Return [X, Y] of the center of cell containing provided text 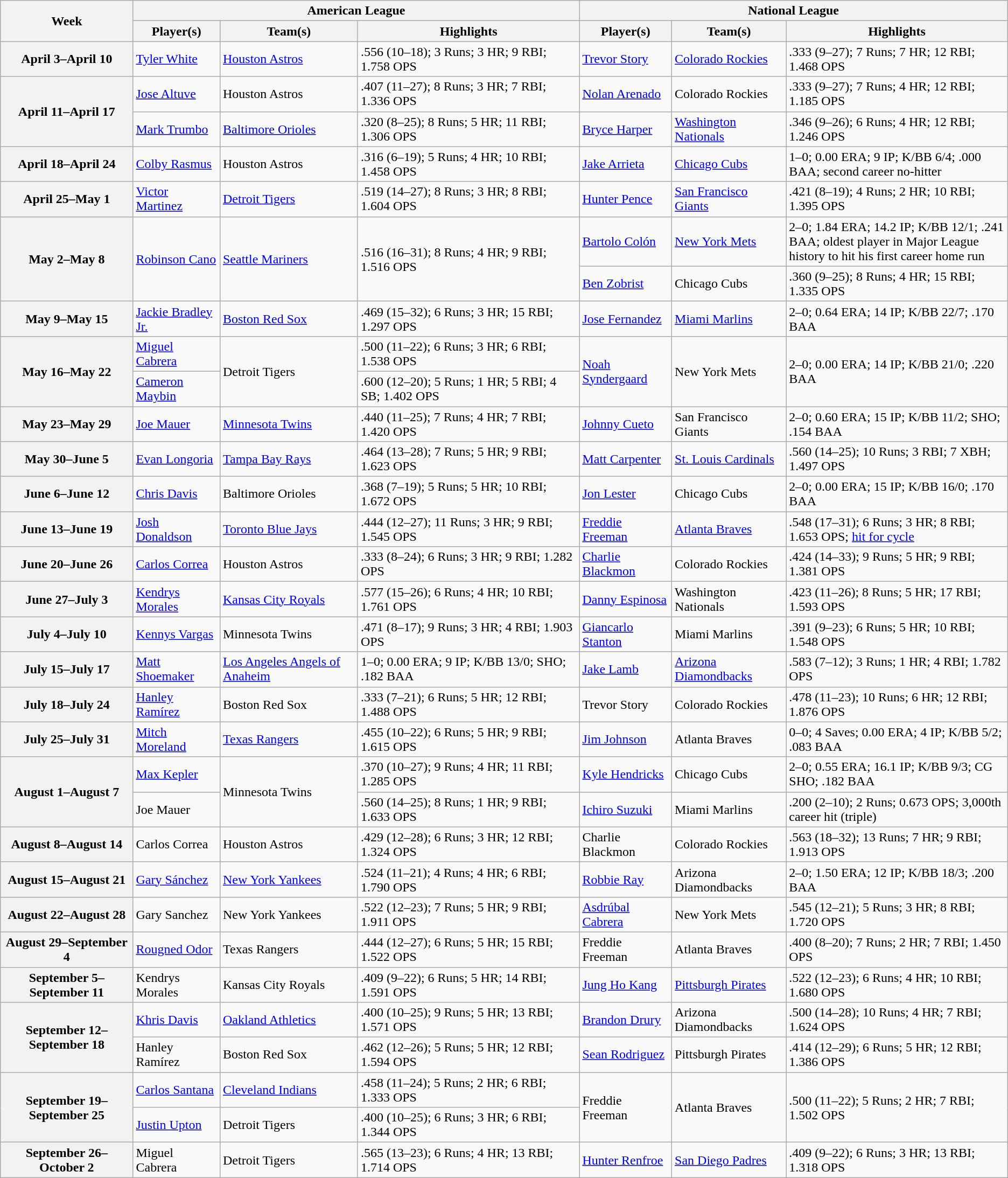
April 3–April 10 [67, 59]
May 2–May 8 [67, 259]
.316 (6–19); 5 Runs; 4 HR; 10 RBI; 1.458 OPS [468, 164]
Toronto Blue Jays [289, 529]
.478 (11–23); 10 Runs; 6 HR; 12 RBI; 1.876 OPS [897, 705]
September 5–September 11 [67, 985]
.333 (8–24); 6 Runs; 3 HR; 9 RBI; 1.282 OPS [468, 564]
June 13–June 19 [67, 529]
Tampa Bay Rays [289, 459]
June 6–June 12 [67, 494]
.464 (13–28); 7 Runs; 5 HR; 9 RBI; 1.623 OPS [468, 459]
Seattle Mariners [289, 259]
Nolan Arenado [626, 94]
.548 (17–31); 6 Runs; 3 HR; 8 RBI; 1.653 OPS; hit for cycle [897, 529]
Kyle Hendricks [626, 775]
June 27–July 3 [67, 599]
Jose Fernandez [626, 319]
July 25–July 31 [67, 739]
.333 (9–27); 7 Runs; 7 HR; 12 RBI; 1.468 OPS [897, 59]
August 29–September 4 [67, 949]
Mark Trumbo [177, 129]
April 18–April 24 [67, 164]
May 23–May 29 [67, 423]
.424 (14–33); 9 Runs; 5 HR; 9 RBI; 1.381 OPS [897, 564]
Evan Longoria [177, 459]
.200 (2–10); 2 Runs; 0.673 OPS; 3,000th career hit (triple) [897, 809]
Khris Davis [177, 1020]
.563 (18–32); 13 Runs; 7 HR; 9 RBI; 1.913 OPS [897, 845]
.423 (11–26); 8 Runs; 5 HR; 17 RBI; 1.593 OPS [897, 599]
.583 (7–12); 3 Runs; 1 HR; 4 RBI; 1.782 OPS [897, 669]
.556 (10–18); 3 Runs; 3 HR; 9 RBI; 1.758 OPS [468, 59]
Rougned Odor [177, 949]
2–0; 0.64 ERA; 14 IP; K/BB 22/7; .170 BAA [897, 319]
Jon Lester [626, 494]
Matt Carpenter [626, 459]
.444 (12–27); 11 Runs; 3 HR; 9 RBI; 1.545 OPS [468, 529]
.577 (15–26); 6 Runs; 4 HR; 10 RBI; 1.761 OPS [468, 599]
.560 (14–25); 8 Runs; 1 HR; 9 RBI; 1.633 OPS [468, 809]
May 16–May 22 [67, 371]
Sean Rodriguez [626, 1055]
Robinson Cano [177, 259]
Danny Espinosa [626, 599]
Giancarlo Stanton [626, 635]
Jake Arrieta [626, 164]
.500 (11–22); 5 Runs; 2 HR; 7 RBI; 1.502 OPS [897, 1107]
Hunter Renfroe [626, 1160]
.545 (12–21); 5 Runs; 3 HR; 8 RBI; 1.720 OPS [897, 915]
July 4–July 10 [67, 635]
.409 (9–22); 6 Runs; 5 HR; 14 RBI; 1.591 OPS [468, 985]
2–0; 0.00 ERA; 14 IP; K/BB 21/0; .220 BAA [897, 371]
.462 (12–26); 5 Runs; 5 HR; 12 RBI; 1.594 OPS [468, 1055]
.333 (7–21); 6 Runs; 5 HR; 12 RBI; 1.488 OPS [468, 705]
September 19–September 25 [67, 1107]
.458 (11–24); 5 Runs; 2 HR; 6 RBI; 1.333 OPS [468, 1090]
Jackie Bradley Jr. [177, 319]
.565 (13–23); 6 Runs; 4 HR; 13 RBI; 1.714 OPS [468, 1160]
2–0; 0.00 ERA; 15 IP; K/BB 16/0; .170 BAA [897, 494]
Asdrúbal Cabrera [626, 915]
May 9–May 15 [67, 319]
.407 (11–27); 8 Runs; 3 HR; 7 RBI; 1.336 OPS [468, 94]
August 1–August 7 [67, 792]
.519 (14–27); 8 Runs; 3 HR; 8 RBI; 1.604 OPS [468, 199]
.429 (12–28); 6 Runs; 3 HR; 12 RBI; 1.324 OPS [468, 845]
.320 (8–25); 8 Runs; 5 HR; 11 RBI; 1.306 OPS [468, 129]
April 11–April 17 [67, 111]
Justin Upton [177, 1125]
.368 (7–19); 5 Runs; 5 HR; 10 RBI; 1.672 OPS [468, 494]
.360 (9–25); 8 Runs; 4 HR; 15 RBI; 1.335 OPS [897, 283]
.421 (8–19); 4 Runs; 2 HR; 10 RBI; 1.395 OPS [897, 199]
.500 (11–22); 6 Runs; 3 HR; 6 RBI; 1.538 OPS [468, 353]
August 15–August 21 [67, 879]
1–0; 0.00 ERA; 9 IP; K/BB 13/0; SHO; .182 BAA [468, 669]
April 25–May 1 [67, 199]
.409 (9–22); 6 Runs; 3 HR; 13 RBI; 1.318 OPS [897, 1160]
Jim Johnson [626, 739]
August 22–August 28 [67, 915]
Victor Martinez [177, 199]
Bryce Harper [626, 129]
Jake Lamb [626, 669]
Week [67, 21]
.400 (10–25); 6 Runs; 3 HR; 6 RBI; 1.344 OPS [468, 1125]
Hunter Pence [626, 199]
Ben Zobrist [626, 283]
July 15–July 17 [67, 669]
2–0; 0.60 ERA; 15 IP; K/BB 11/2; SHO; .154 BAA [897, 423]
.440 (11–25); 7 Runs; 4 HR; 7 RBI; 1.420 OPS [468, 423]
Mitch Moreland [177, 739]
Jose Altuve [177, 94]
August 8–August 14 [67, 845]
July 18–July 24 [67, 705]
September 26–October 2 [67, 1160]
2–0; 1.50 ERA; 12 IP; K/BB 18/3; .200 BAA [897, 879]
Cleveland Indians [289, 1090]
.500 (14–28); 10 Runs; 4 HR; 7 RBI; 1.624 OPS [897, 1020]
May 30–June 5 [67, 459]
Cameron Maybin [177, 389]
.455 (10–22); 6 Runs; 5 HR; 9 RBI; 1.615 OPS [468, 739]
.370 (10–27); 9 Runs; 4 HR; 11 RBI; 1.285 OPS [468, 775]
.469 (15–32); 6 Runs; 3 HR; 15 RBI; 1.297 OPS [468, 319]
Carlos Santana [177, 1090]
Brandon Drury [626, 1020]
Jung Ho Kang [626, 985]
.600 (12–20); 5 Runs; 1 HR; 5 RBI; 4 SB; 1.402 OPS [468, 389]
.333 (9–27); 7 Runs; 4 HR; 12 RBI; 1.185 OPS [897, 94]
Gary Sánchez [177, 879]
September 12–September 18 [67, 1037]
.414 (12–29); 6 Runs; 5 HR; 12 RBI; 1.386 OPS [897, 1055]
St. Louis Cardinals [729, 459]
Los Angeles Angels of Anaheim [289, 669]
0–0; 4 Saves; 0.00 ERA; 4 IP; K/BB 5/2; .083 BAA [897, 739]
.444 (12–27); 6 Runs; 5 HR; 15 RBI; 1.522 OPS [468, 949]
.524 (11–21); 4 Runs; 4 HR; 6 RBI; 1.790 OPS [468, 879]
Oakland Athletics [289, 1020]
San Diego Padres [729, 1160]
.522 (12–23); 6 Runs; 4 HR; 10 RBI; 1.680 OPS [897, 985]
June 20–June 26 [67, 564]
Ichiro Suzuki [626, 809]
.522 (12–23); 7 Runs; 5 HR; 9 RBI; 1.911 OPS [468, 915]
Josh Donaldson [177, 529]
2–0; 1.84 ERA; 14.2 IP; K/BB 12/1; .241 BAA; oldest player in Major League history to hit his first career home run [897, 241]
Matt Shoemaker [177, 669]
1–0; 0.00 ERA; 9 IP; K/BB 6/4; .000 BAA; second career no-hitter [897, 164]
Bartolo Colón [626, 241]
Johnny Cueto [626, 423]
Noah Syndergaard [626, 371]
.400 (10–25); 9 Runs; 5 HR; 13 RBI; 1.571 OPS [468, 1020]
Kennys Vargas [177, 635]
Tyler White [177, 59]
.471 (8–17); 9 Runs; 3 HR; 4 RBI; 1.903 OPS [468, 635]
.516 (16–31); 8 Runs; 4 HR; 9 RBI; 1.516 OPS [468, 259]
2–0; 0.55 ERA; 16.1 IP; K/BB 9/3; CG SHO; .182 BAA [897, 775]
.346 (9–26); 6 Runs; 4 HR; 12 RBI; 1.246 OPS [897, 129]
Colby Rasmus [177, 164]
Robbie Ray [626, 879]
American League [356, 11]
National League [794, 11]
Max Kepler [177, 775]
.400 (8–20); 7 Runs; 2 HR; 7 RBI; 1.450 OPS [897, 949]
.560 (14–25); 10 Runs; 3 RBI; 7 XBH; 1.497 OPS [897, 459]
Gary Sanchez [177, 915]
.391 (9–23); 6 Runs; 5 HR; 10 RBI; 1.548 OPS [897, 635]
Chris Davis [177, 494]
